Determine the (x, y) coordinate at the center of the cell enclosing the given text.  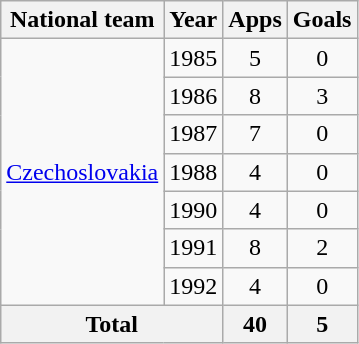
Year (194, 20)
1986 (194, 96)
1990 (194, 210)
1987 (194, 134)
1985 (194, 58)
1991 (194, 248)
Goals (322, 20)
7 (255, 134)
Total (112, 324)
40 (255, 324)
3 (322, 96)
National team (82, 20)
Czechoslovakia (82, 172)
1992 (194, 286)
Apps (255, 20)
1988 (194, 172)
2 (322, 248)
